Capture the cell that displays the provided text and extract its [x, y] central coordinate. 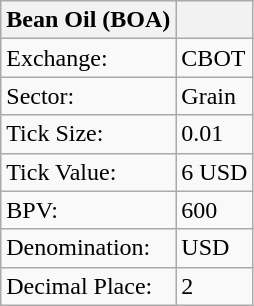
2 [214, 286]
Denomination: [88, 248]
Exchange: [88, 58]
BPV: [88, 210]
600 [214, 210]
CBOT [214, 58]
0.01 [214, 134]
Tick Size: [88, 134]
Decimal Place: [88, 286]
Tick Value: [88, 172]
Grain [214, 96]
USD [214, 248]
Sector: [88, 96]
6 USD [214, 172]
Bean Oil (BOA) [88, 20]
